Output the (X, Y) coordinate of the center of the cell containing the given text.  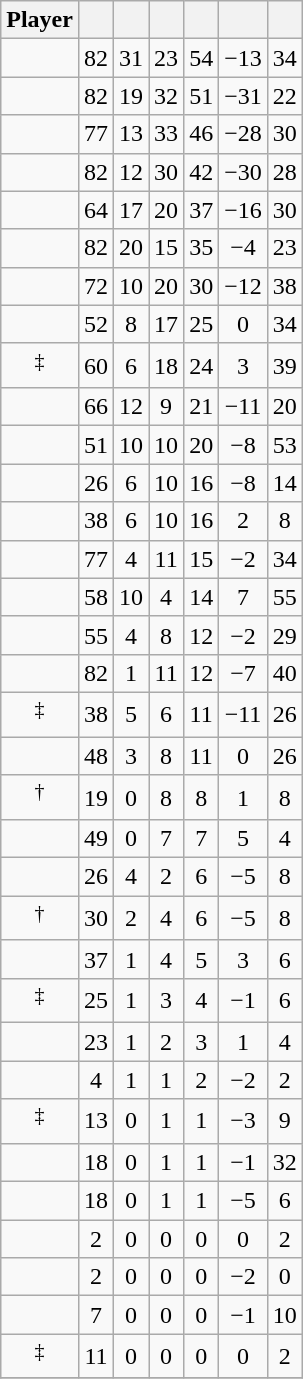
−3 (244, 1122)
33 (166, 134)
−7 (244, 673)
52 (96, 324)
58 (96, 597)
39 (284, 366)
Player (40, 20)
28 (284, 172)
54 (202, 58)
31 (132, 58)
−16 (244, 210)
22 (284, 96)
−13 (244, 58)
24 (202, 366)
53 (284, 445)
64 (96, 210)
29 (284, 635)
−12 (244, 286)
48 (96, 756)
−31 (244, 96)
72 (96, 286)
35 (202, 248)
40 (284, 673)
−4 (244, 248)
21 (202, 407)
−30 (244, 172)
46 (202, 134)
66 (96, 407)
49 (96, 839)
60 (96, 366)
42 (202, 172)
−28 (244, 134)
